Extract the [x, y] coordinate from the center of the cell holding the provided text.  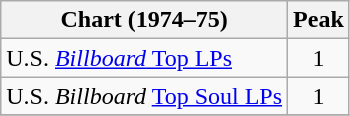
Peak [319, 20]
Chart (1974–75) [144, 20]
U.S. Billboard Top Soul LPs [144, 96]
U.S. Billboard Top LPs [144, 58]
